Detect which cell encompasses the target text, then output its [X, Y] center coordinate. 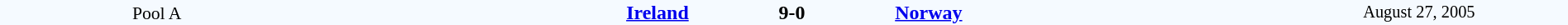
Ireland [501, 12]
Norway [1082, 12]
August 27, 2005 [1419, 12]
9-0 [791, 12]
Pool A [157, 12]
